Locate the cell with the specified text and output its [X, Y] center coordinate. 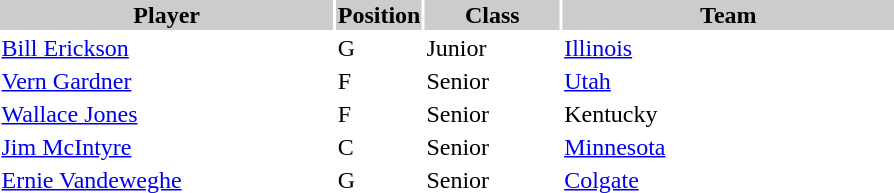
G [379, 48]
Team [728, 15]
Utah [728, 81]
Junior [492, 48]
Kentucky [728, 114]
Player [166, 15]
Wallace Jones [166, 114]
C [379, 147]
Position [379, 15]
Minnesota [728, 147]
Vern Gardner [166, 81]
Bill Erickson [166, 48]
Illinois [728, 48]
Class [492, 15]
Jim McIntyre [166, 147]
